Return the (X, Y) coordinate for the center point of the cell that contains the specified text.  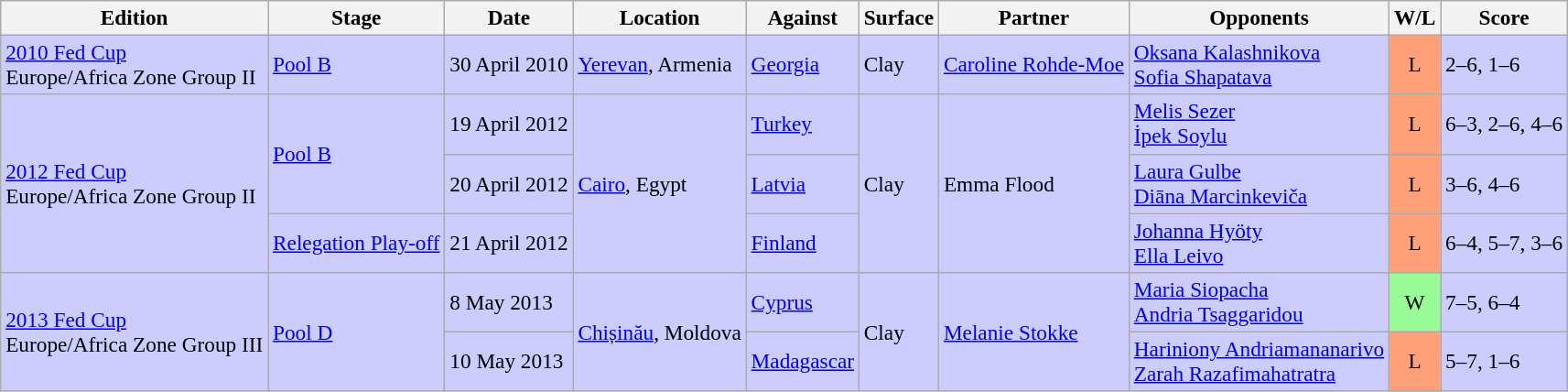
W/L (1415, 17)
Against (802, 17)
6–3, 2–6, 4–6 (1505, 125)
30 April 2010 (509, 64)
Johanna Hyöty Ella Leivo (1259, 242)
3–6, 4–6 (1505, 183)
Oksana Kalashnikova Sofia Shapatava (1259, 64)
Laura Gulbe Diāna Marcinkeviča (1259, 183)
Hariniony Andriamananarivo Zarah Razafimahatratra (1259, 361)
6–4, 5–7, 3–6 (1505, 242)
Turkey (802, 125)
8 May 2013 (509, 302)
2012 Fed Cup Europe/Africa Zone Group II (135, 183)
7–5, 6–4 (1505, 302)
Opponents (1259, 17)
W (1415, 302)
Cyprus (802, 302)
Melanie Stokke (1033, 332)
Cairo, Egypt (659, 183)
21 April 2012 (509, 242)
5–7, 1–6 (1505, 361)
Date (509, 17)
2–6, 1–6 (1505, 64)
Chișinău, Moldova (659, 332)
Caroline Rohde-Moe (1033, 64)
Emma Flood (1033, 183)
Pool D (357, 332)
Madagascar (802, 361)
Edition (135, 17)
Latvia (802, 183)
Finland (802, 242)
10 May 2013 (509, 361)
20 April 2012 (509, 183)
2010 Fed Cup Europe/Africa Zone Group II (135, 64)
Relegation Play-off (357, 242)
Maria Siopacha Andria Tsaggaridou (1259, 302)
Location (659, 17)
Melis Sezer İpek Soylu (1259, 125)
Partner (1033, 17)
Yerevan, Armenia (659, 64)
19 April 2012 (509, 125)
2013 Fed Cup Europe/Africa Zone Group III (135, 332)
Surface (899, 17)
Score (1505, 17)
Georgia (802, 64)
Stage (357, 17)
